Locate the cell with the specified text and output its (X, Y) center coordinate. 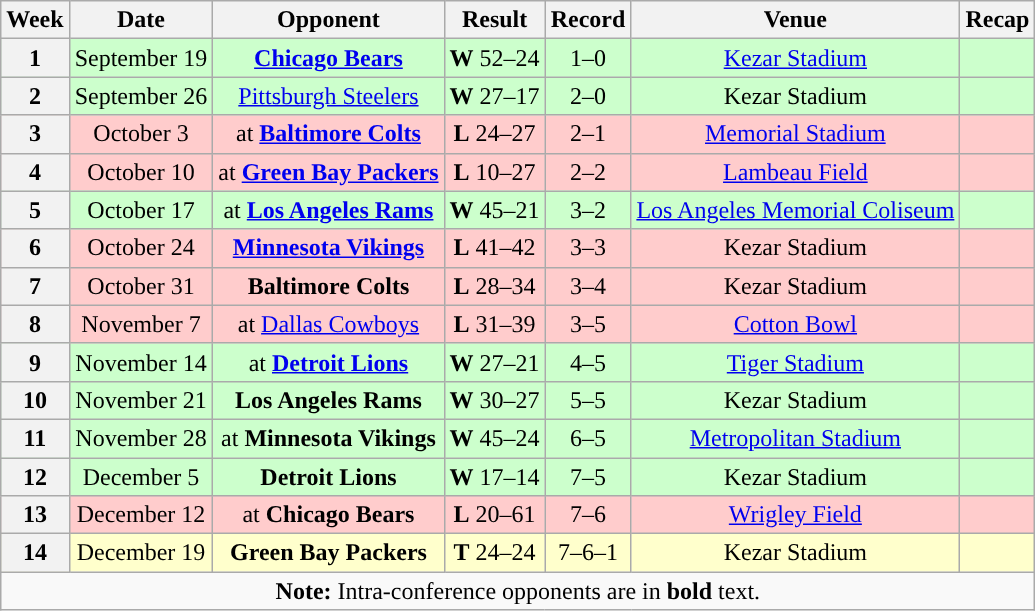
4–5 (588, 362)
Recap (998, 20)
October 3 (141, 134)
14 (35, 553)
L 41–42 (494, 248)
at Baltimore Colts (328, 134)
Date (141, 20)
Tiger Stadium (796, 362)
Note: Intra-conference opponents are in bold text. (518, 591)
3–5 (588, 324)
Chicago Bears (328, 58)
October 10 (141, 172)
7–6–1 (588, 553)
Detroit Lions (328, 477)
at Detroit Lions (328, 362)
W 30–27 (494, 400)
W 27–17 (494, 96)
7 (35, 286)
Minnesota Vikings (328, 248)
12 (35, 477)
W 52–24 (494, 58)
2–1 (588, 134)
7–5 (588, 477)
L 31–39 (494, 324)
2–0 (588, 96)
October 17 (141, 210)
Wrigley Field (796, 515)
7–6 (588, 515)
Venue (796, 20)
Pittsburgh Steelers (328, 96)
November 7 (141, 324)
November 28 (141, 438)
L 24–27 (494, 134)
W 17–14 (494, 477)
Baltimore Colts (328, 286)
at Chicago Bears (328, 515)
11 (35, 438)
L 20–61 (494, 515)
8 (35, 324)
Los Angeles Rams (328, 400)
1–0 (588, 58)
Los Angeles Memorial Coliseum (796, 210)
3–3 (588, 248)
at Minnesota Vikings (328, 438)
6 (35, 248)
3 (35, 134)
Week (35, 20)
at Dallas Cowboys (328, 324)
at Green Bay Packers (328, 172)
3–2 (588, 210)
Opponent (328, 20)
4 (35, 172)
December 5 (141, 477)
Green Bay Packers (328, 553)
6–5 (588, 438)
T 24–24 (494, 553)
September 19 (141, 58)
W 45–21 (494, 210)
Result (494, 20)
December 19 (141, 553)
Metropolitan Stadium (796, 438)
5–5 (588, 400)
September 26 (141, 96)
5 (35, 210)
13 (35, 515)
9 (35, 362)
3–4 (588, 286)
W 27–21 (494, 362)
December 12 (141, 515)
L 28–34 (494, 286)
October 24 (141, 248)
November 21 (141, 400)
November 14 (141, 362)
October 31 (141, 286)
W 45–24 (494, 438)
Record (588, 20)
1 (35, 58)
2–2 (588, 172)
10 (35, 400)
Cotton Bowl (796, 324)
at Los Angeles Rams (328, 210)
Lambeau Field (796, 172)
L 10–27 (494, 172)
2 (35, 96)
Memorial Stadium (796, 134)
